Return (x, y) of the center of cell containing provided text 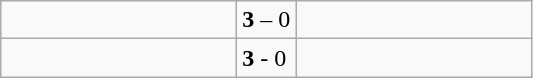
3 - 0 (266, 58)
3 – 0 (266, 20)
